Provide the (X, Y) coordinate of the cell's center where the given text is located.  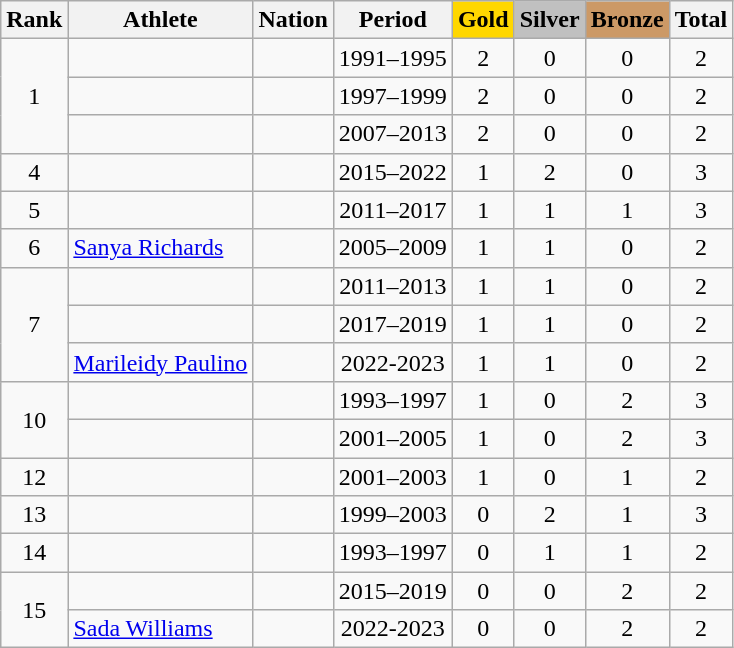
Bronze (627, 20)
Athlete (160, 20)
2015–2019 (392, 591)
5 (34, 210)
6 (34, 248)
2007–2013 (392, 134)
Marileidy Paulino (160, 362)
2001–2005 (392, 438)
2017–2019 (392, 324)
Sada Williams (160, 629)
1999–2003 (392, 515)
Nation (293, 20)
7 (34, 324)
2011–2013 (392, 286)
2011–2017 (392, 210)
Gold (483, 20)
14 (34, 553)
2015–2022 (392, 172)
15 (34, 610)
10 (34, 419)
1997–1999 (392, 96)
2001–2003 (392, 477)
Total (701, 20)
Sanya Richards (160, 248)
1991–1995 (392, 58)
Period (392, 20)
Silver (550, 20)
4 (34, 172)
13 (34, 515)
12 (34, 477)
Rank (34, 20)
2005–2009 (392, 248)
